From the cell containing the given text, extract its center point as (x, y) coordinate. 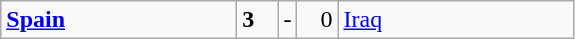
0 (318, 20)
Spain (119, 20)
3 (258, 20)
Iraq (456, 20)
- (288, 20)
